Pinpoint the cell where the given text exists, returning its [x, y] midpoint coordinate. 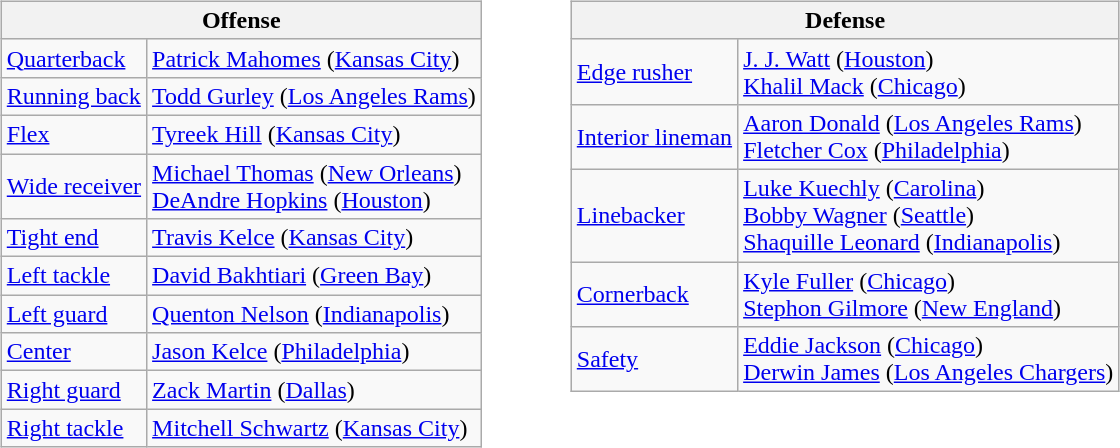
Cornerback [654, 294]
Tyreek Hill (Kansas City) [314, 134]
Wide receiver [74, 186]
Interior lineman [654, 136]
Quenton Nelson (Indianapolis) [314, 314]
Edge rusher [654, 72]
Travis Kelce (Kansas City) [314, 238]
Jason Kelce (Philadelphia) [314, 352]
Zack Martin (Dallas) [314, 390]
Safety [654, 360]
Quarterback [74, 58]
Right tackle [74, 428]
Eddie Jackson (Chicago)Derwin James (Los Angeles Chargers) [928, 360]
Michael Thomas (New Orleans)DeAndre Hopkins (Houston) [314, 186]
Right guard [74, 390]
Center [74, 352]
Tight end [74, 238]
Flex [74, 134]
Defense [845, 20]
Mitchell Schwartz (Kansas City) [314, 428]
Patrick Mahomes (Kansas City) [314, 58]
Aaron Donald (Los Angeles Rams)Fletcher Cox (Philadelphia) [928, 136]
Left tackle [74, 276]
Linebacker [654, 215]
Left guard [74, 314]
David Bakhtiari (Green Bay) [314, 276]
Todd Gurley (Los Angeles Rams) [314, 96]
Offense [241, 20]
J. J. Watt (Houston)Khalil Mack (Chicago) [928, 72]
Luke Kuechly (Carolina)Bobby Wagner (Seattle)Shaquille Leonard (Indianapolis) [928, 215]
Kyle Fuller (Chicago)Stephon Gilmore (New England) [928, 294]
Running back [74, 96]
